Identify which cell holds the provided text, then report its [x, y] central coordinate. 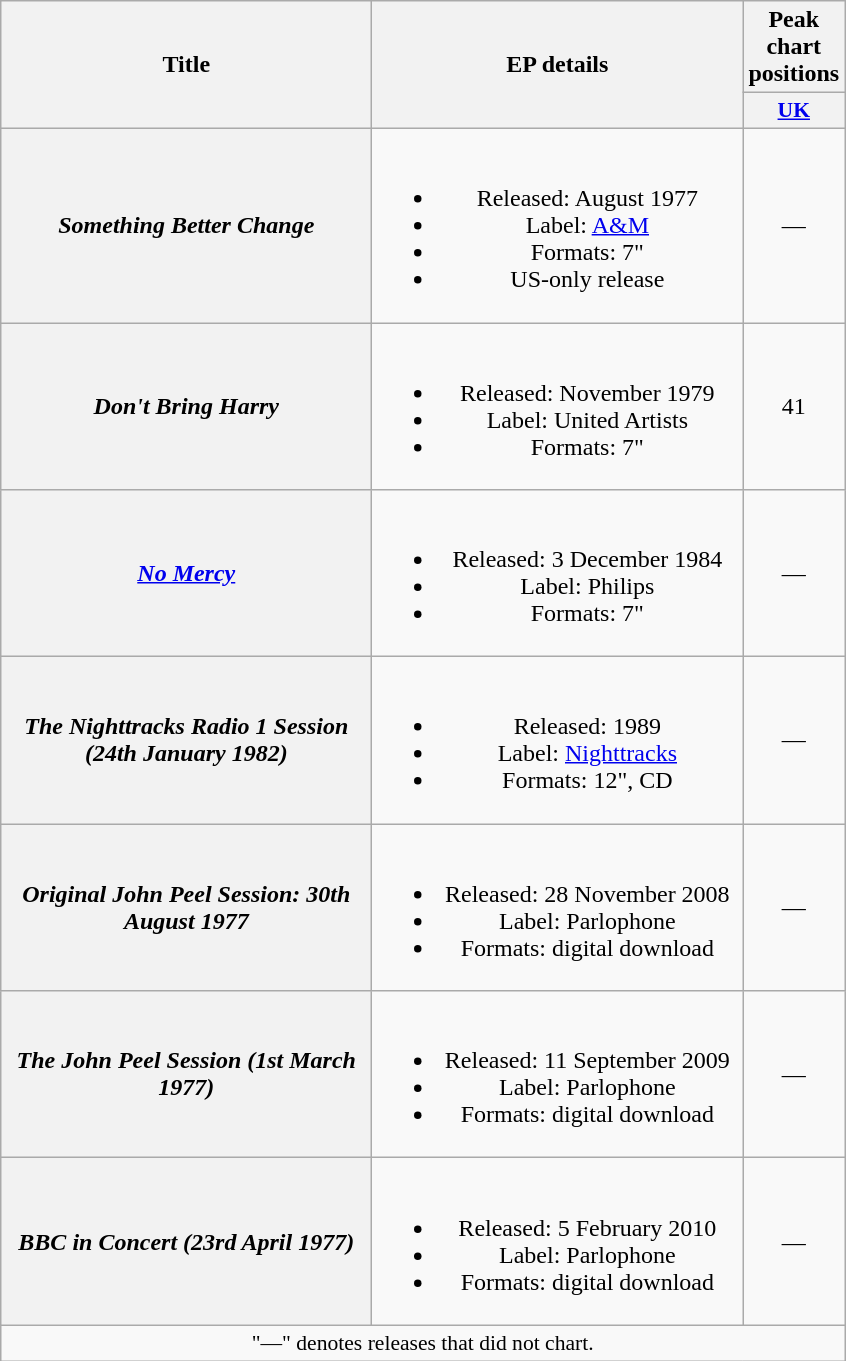
Released: 1989Label: NighttracksFormats: 12", CD [558, 740]
UK [794, 111]
Released: 5 February 2010Label: ParlophoneFormats: digital download [558, 1242]
Released: 11 September 2009Label: ParlophoneFormats: digital download [558, 1074]
41 [794, 406]
No Mercy [186, 574]
Released: 28 November 2008Label: ParlophoneFormats: digital download [558, 908]
BBC in Concert (23rd April 1977) [186, 1242]
Released: November 1979Label: United ArtistsFormats: 7" [558, 406]
Don't Bring Harry [186, 406]
EP details [558, 65]
Original John Peel Session: 30th August 1977 [186, 908]
Released: August 1977Label: A&MFormats: 7"US-only release [558, 225]
Released: 3 December 1984Label: PhilipsFormats: 7" [558, 574]
The John Peel Session (1st March 1977) [186, 1074]
Something Better Change [186, 225]
Title [186, 65]
Peak chart positions [794, 47]
The Nighttracks Radio 1 Session (24th January 1982) [186, 740]
"—" denotes releases that did not chart. [423, 1343]
